Extract the (x, y) coordinate from the center of the cell holding the provided text.  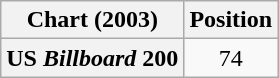
US Billboard 200 (92, 58)
74 (231, 58)
Position (231, 20)
Chart (2003) (92, 20)
